Scan for the cell matching the given text and deliver its [X, Y] coordinate at center. 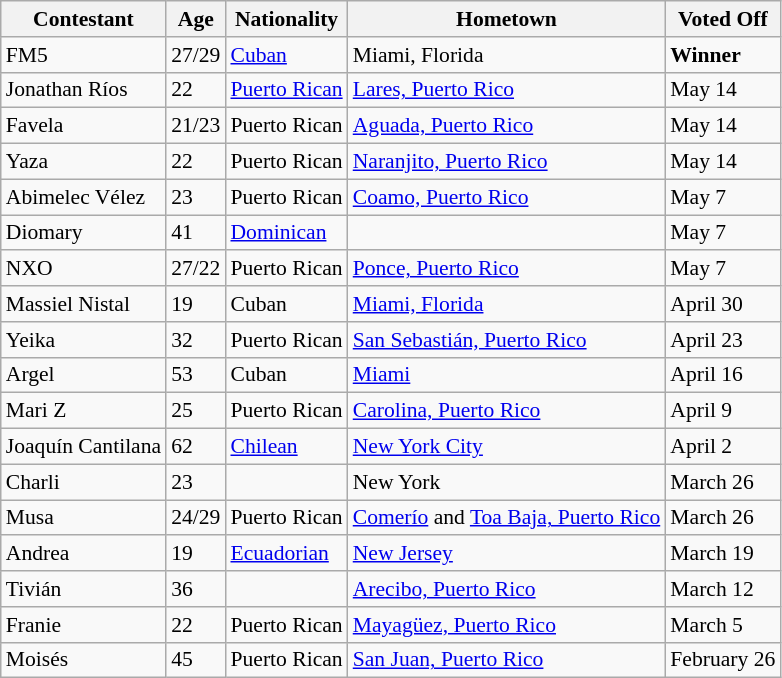
San Sebastián, Puerto Rico [507, 340]
Abimelec Vélez [84, 197]
Tivián [84, 589]
Jonathan Ríos [84, 90]
FM5 [84, 55]
Diomary [84, 233]
Favela [84, 126]
April 30 [722, 304]
Contestant [84, 19]
Musa [84, 518]
March 19 [722, 554]
Voted Off [722, 19]
25 [196, 411]
Massiel Nistal [84, 304]
Aguada, Puerto Rico [507, 126]
April 2 [722, 447]
45 [196, 660]
21/23 [196, 126]
Dominican [286, 233]
27/22 [196, 269]
Franie [84, 625]
Andrea [84, 554]
Ecuadorian [286, 554]
Age [196, 19]
April 9 [722, 411]
New York City [507, 447]
Coamo, Puerto Rico [507, 197]
Yaza [84, 162]
Chilean [286, 447]
Nationality [286, 19]
Miami [507, 375]
24/29 [196, 518]
February 26 [722, 660]
Lares, Puerto Rico [507, 90]
Winner [722, 55]
Yeika [84, 340]
New York [507, 482]
27/29 [196, 55]
62 [196, 447]
Joaquín Cantilana [84, 447]
San Juan, Puerto Rico [507, 660]
Hometown [507, 19]
Carolina, Puerto Rico [507, 411]
April 23 [722, 340]
March 5 [722, 625]
32 [196, 340]
Arecibo, Puerto Rico [507, 589]
Charli [84, 482]
NXO [84, 269]
April 16 [722, 375]
New Jersey [507, 554]
Ponce, Puerto Rico [507, 269]
53 [196, 375]
Moisés [84, 660]
March 12 [722, 589]
Argel [84, 375]
Naranjito, Puerto Rico [507, 162]
Mari Z [84, 411]
41 [196, 233]
Comerío and Toa Baja, Puerto Rico [507, 518]
Mayagüez, Puerto Rico [507, 625]
36 [196, 589]
